Extract the (x, y) coordinate from the center of the cell holding the provided text.  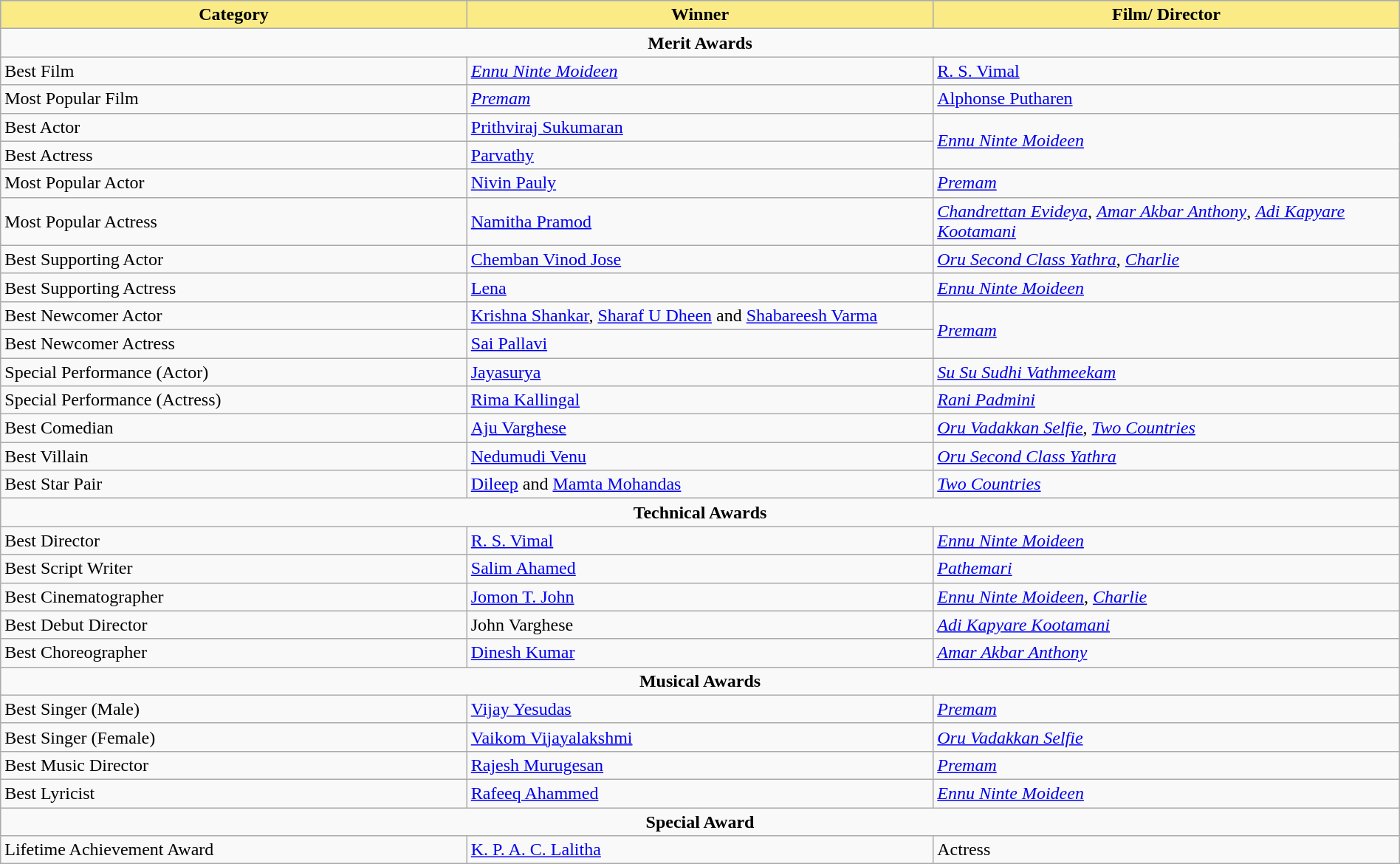
Aju Varghese (700, 428)
Ennu Ninte Moideen, Charlie (1167, 597)
Most Popular Actor (234, 183)
Dinesh Kumar (700, 653)
Best Lyricist (234, 793)
Best Newcomer Actress (234, 343)
Dileep and Mamta Mohandas (700, 484)
Oru Vadakkan Selfie, Two Countries (1167, 428)
Salim Ahamed (700, 569)
Krishna Shankar, Sharaf U Dheen and Shabareesh Varma (700, 315)
Category (234, 15)
Special Performance (Actor) (234, 371)
Jomon T. John (700, 597)
Lifetime Achievement Award (234, 850)
Actress (1167, 850)
Two Countries (1167, 484)
K. P. A. C. Lalitha (700, 850)
Su Su Sudhi Vathmeekam (1167, 371)
Vijay Yesudas (700, 709)
Best Singer (Female) (234, 737)
Nivin Pauly (700, 183)
Prithviraj Sukumaran (700, 127)
Oru Vadakkan Selfie (1167, 737)
Best Choreographer (234, 653)
Rima Kallingal (700, 400)
Best Cinematographer (234, 597)
Pathemari (1167, 569)
Special Award (700, 822)
Best Music Director (234, 765)
Special Performance (Actress) (234, 400)
Oru Second Class Yathra (1167, 456)
Rani Padmini (1167, 400)
Namitha Pramod (700, 222)
Rajesh Murugesan (700, 765)
Best Singer (Male) (234, 709)
Nedumudi Venu (700, 456)
Film/ Director (1167, 15)
Musical Awards (700, 681)
Best Newcomer Actor (234, 315)
Amar Akbar Anthony (1167, 653)
Rafeeq Ahammed (700, 793)
Jayasurya (700, 371)
Best Script Writer (234, 569)
Best Director (234, 541)
Winner (700, 15)
John Varghese (700, 625)
Best Comedian (234, 428)
Alphonse Putharen (1167, 99)
Merit Awards (700, 43)
Most Popular Actress (234, 222)
Best Supporting Actor (234, 259)
Lena (700, 287)
Adi Kapyare Kootamani (1167, 625)
Best Actress (234, 155)
Best Debut Director (234, 625)
Best Actor (234, 127)
Most Popular Film (234, 99)
Best Supporting Actress (234, 287)
Best Film (234, 71)
Technical Awards (700, 512)
Best Star Pair (234, 484)
Sai Pallavi (700, 343)
Oru Second Class Yathra, Charlie (1167, 259)
Chemban Vinod Jose (700, 259)
Chandrettan Evideya, Amar Akbar Anthony, Adi Kapyare Kootamani (1167, 222)
Best Villain (234, 456)
Vaikom Vijayalakshmi (700, 737)
Parvathy (700, 155)
